Determine the (X, Y) coordinate at the center of the cell enclosing the given text.  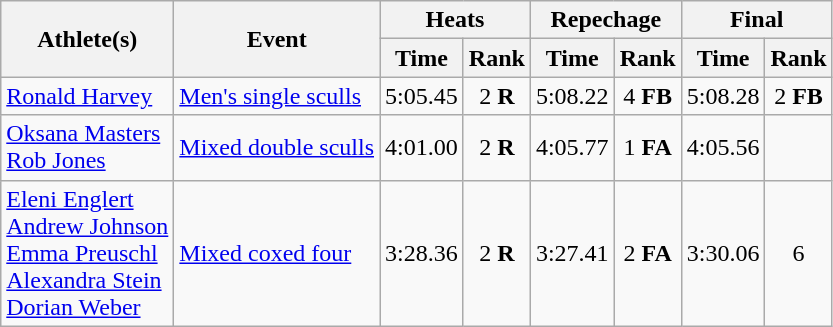
Heats (456, 20)
2 FB (798, 96)
2 FA (648, 253)
6 (798, 253)
5:05.45 (422, 96)
Oksana MastersRob Jones (88, 148)
Ronald Harvey (88, 96)
3:30.06 (723, 253)
4 FB (648, 96)
5:08.22 (572, 96)
3:27.41 (572, 253)
Mixed double sculls (277, 148)
3:28.36 (422, 253)
Men's single sculls (277, 96)
Event (277, 39)
Final (756, 20)
Repechage (606, 20)
4:01.00 (422, 148)
Eleni EnglertAndrew JohnsonEmma PreuschlAlexandra SteinDorian Weber (88, 253)
Mixed coxed four (277, 253)
5:08.28 (723, 96)
4:05.77 (572, 148)
4:05.56 (723, 148)
1 FA (648, 148)
Athlete(s) (88, 39)
